Scan for the cell matching the given text and deliver its (x, y) coordinate at center. 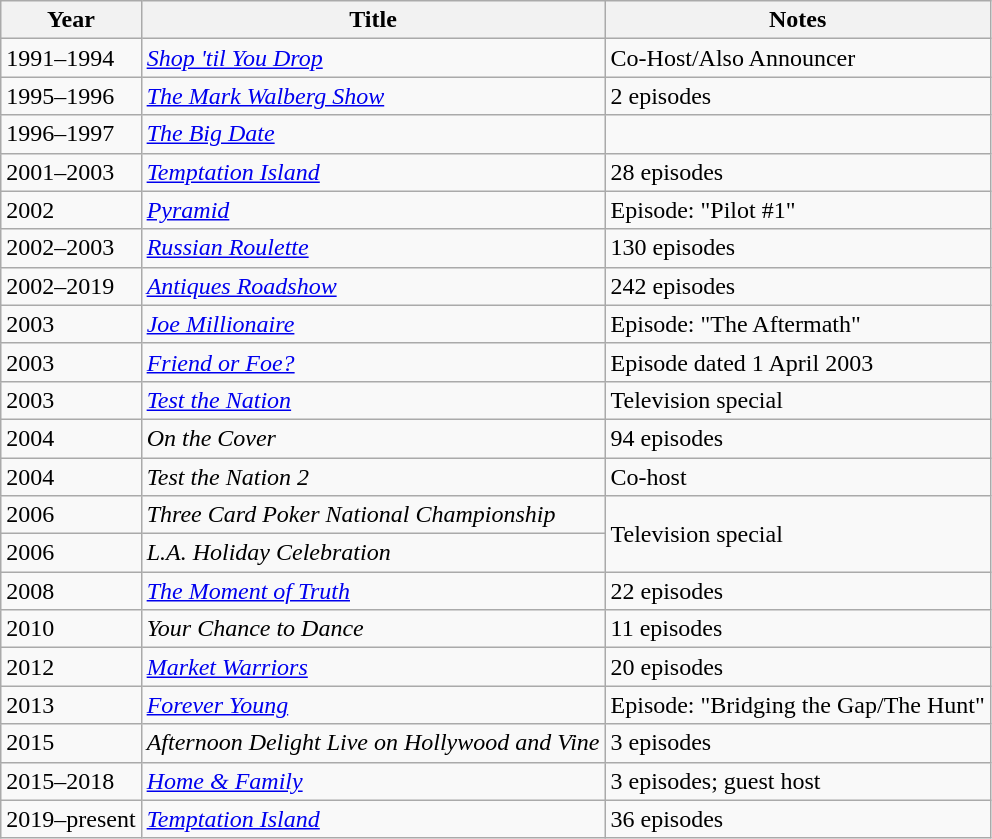
36 episodes (798, 819)
Test the Nation 2 (373, 477)
2019–present (71, 819)
Antiques Roadshow (373, 286)
94 episodes (798, 438)
2015 (71, 743)
Notes (798, 20)
The Mark Walberg Show (373, 96)
2002 (71, 210)
20 episodes (798, 667)
Your Chance to Dance (373, 629)
1991–1994 (71, 58)
Episode dated 1 April 2003 (798, 362)
Market Warriors (373, 667)
Forever Young (373, 705)
Home & Family (373, 781)
22 episodes (798, 591)
Episode: "Pilot #1" (798, 210)
The Big Date (373, 134)
Afternoon Delight Live on Hollywood and Vine (373, 743)
3 episodes (798, 743)
Joe Millionaire (373, 324)
2010 (71, 629)
2 episodes (798, 96)
11 episodes (798, 629)
1996–1997 (71, 134)
2008 (71, 591)
Russian Roulette (373, 248)
2015–2018 (71, 781)
Title (373, 20)
2002–2003 (71, 248)
2001–2003 (71, 172)
L.A. Holiday Celebration (373, 553)
Friend or Foe? (373, 362)
3 episodes; guest host (798, 781)
Co-Host/Also Announcer (798, 58)
2013 (71, 705)
Episode: "The Aftermath" (798, 324)
The Moment of Truth (373, 591)
On the Cover (373, 438)
Episode: "Bridging the Gap/The Hunt" (798, 705)
28 episodes (798, 172)
1995–1996 (71, 96)
Test the Nation (373, 400)
2002–2019 (71, 286)
Year (71, 20)
2012 (71, 667)
Pyramid (373, 210)
Shop 'til You Drop (373, 58)
Three Card Poker National Championship (373, 515)
Co-host (798, 477)
130 episodes (798, 248)
242 episodes (798, 286)
